From the cell containing the given text, extract its center point as (X, Y) coordinate. 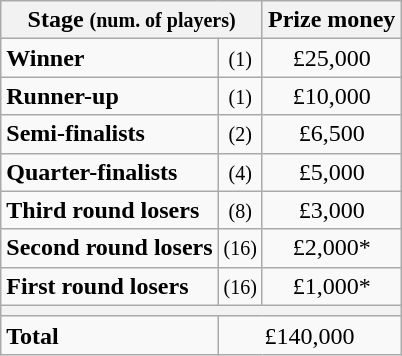
Second round losers (110, 248)
Total (110, 335)
£2,000* (331, 248)
£140,000 (310, 335)
£10,000 (331, 96)
Semi-finalists (110, 134)
Winner (110, 58)
£6,500 (331, 134)
(4) (240, 172)
(2) (240, 134)
Quarter-finalists (110, 172)
Prize money (331, 20)
First round losers (110, 286)
Runner-up (110, 96)
£25,000 (331, 58)
£5,000 (331, 172)
Third round losers (110, 210)
£1,000* (331, 286)
£3,000 (331, 210)
Stage (num. of players) (132, 20)
(8) (240, 210)
